Extract the (X, Y) coordinate from the center of the cell holding the provided text.  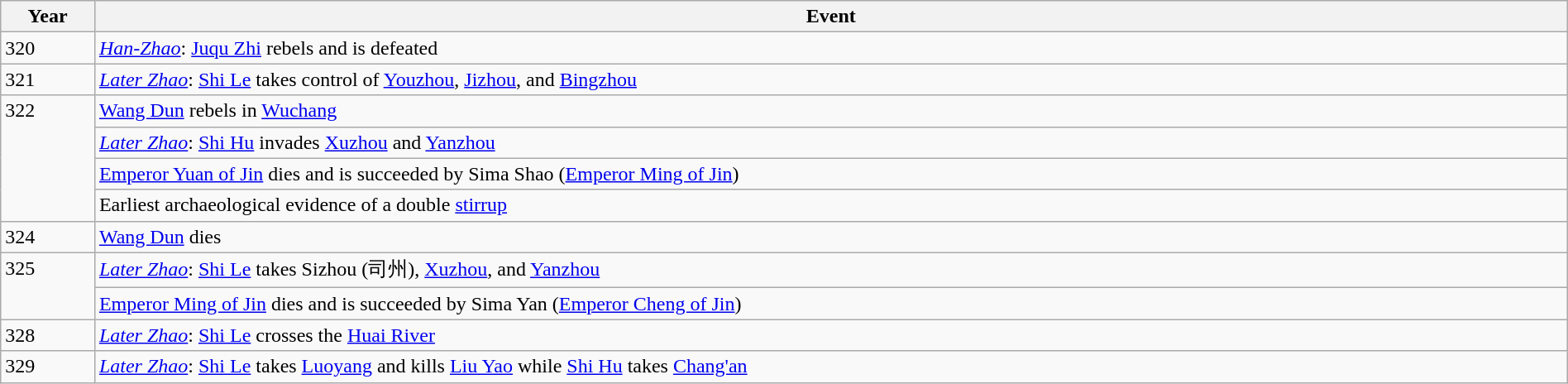
324 (48, 237)
325 (48, 286)
328 (48, 335)
Later Zhao: Shi Le takes Luoyang and kills Liu Yao while Shi Hu takes Chang'an (830, 367)
Later Zhao: Shi Le takes Sizhou (司州), Xuzhou, and Yanzhou (830, 270)
Event (830, 17)
320 (48, 48)
Han-Zhao: Juqu Zhi rebels and is defeated (830, 48)
Emperor Ming of Jin dies and is succeeded by Sima Yan (Emperor Cheng of Jin) (830, 304)
329 (48, 367)
Later Zhao: Shi Le crosses the Huai River (830, 335)
321 (48, 79)
Year (48, 17)
322 (48, 158)
Earliest archaeological evidence of a double stirrup (830, 205)
Wang Dun rebels in Wuchang (830, 111)
Wang Dun dies (830, 237)
Emperor Yuan of Jin dies and is succeeded by Sima Shao (Emperor Ming of Jin) (830, 174)
Later Zhao: Shi Le takes control of Youzhou, Jizhou, and Bingzhou (830, 79)
Later Zhao: Shi Hu invades Xuzhou and Yanzhou (830, 142)
